For the text-containing cell, return its midpoint in [X, Y] coordinate format. 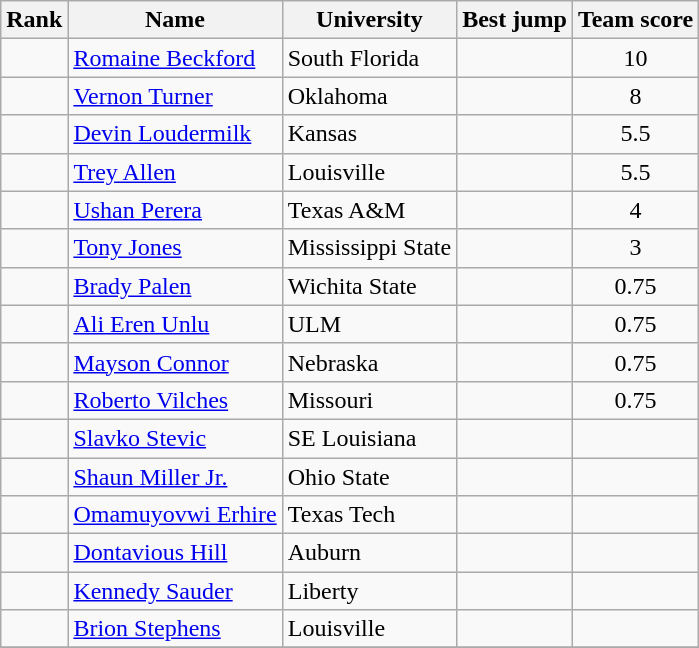
Slavko Stevic [175, 438]
Tony Jones [175, 248]
Auburn [369, 553]
Liberty [369, 591]
ULM [369, 324]
Roberto Vilches [175, 400]
Dontavious Hill [175, 553]
Wichita State [369, 286]
Ushan Perera [175, 210]
Omamuyovwi Erhire [175, 515]
Missouri [369, 400]
Vernon Turner [175, 96]
Ali Eren Unlu [175, 324]
Brady Palen [175, 286]
10 [635, 58]
SE Louisiana [369, 438]
Kennedy Sauder [175, 591]
Texas A&M [369, 210]
Romaine Beckford [175, 58]
Mayson Connor [175, 362]
Kansas [369, 134]
University [369, 20]
Devin Loudermilk [175, 134]
Ohio State [369, 477]
Trey Allen [175, 172]
Oklahoma [369, 96]
Brion Stephens [175, 629]
8 [635, 96]
Mississippi State [369, 248]
Rank [34, 20]
4 [635, 210]
Best jump [515, 20]
South Florida [369, 58]
Texas Tech [369, 515]
Shaun Miller Jr. [175, 477]
3 [635, 248]
Nebraska [369, 362]
Name [175, 20]
Team score [635, 20]
